Return the (X, Y) coordinate for the center point of the cell that contains the specified text.  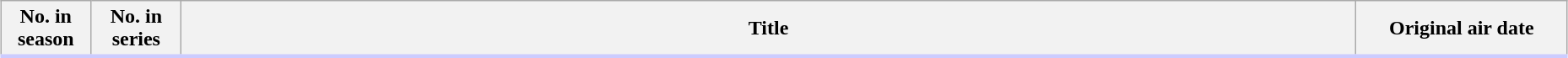
Title (768, 29)
No. in series (137, 29)
Original air date (1462, 29)
No. in season (46, 29)
